Return the (X, Y) coordinate for the center point of the cell that contains the specified text.  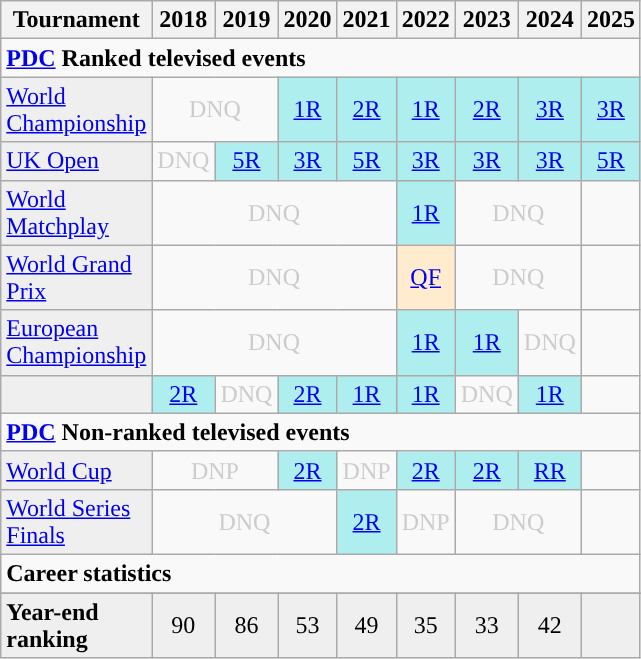
2025 (610, 20)
UK Open (76, 161)
Year-end ranking (76, 624)
World Grand Prix (76, 278)
2021 (366, 20)
2023 (486, 20)
90 (184, 624)
Career statistics (321, 573)
Tournament (76, 20)
2020 (308, 20)
35 (426, 624)
2022 (426, 20)
33 (486, 624)
PDC Non-ranked televised events (321, 432)
2019 (246, 20)
42 (550, 624)
World Matchplay (76, 212)
PDC Ranked televised events (321, 58)
RR (550, 470)
European Championship (76, 342)
2018 (184, 20)
QF (426, 278)
World Championship (76, 110)
World Cup (76, 470)
49 (366, 624)
53 (308, 624)
2024 (550, 20)
86 (246, 624)
World Series Finals (76, 522)
